Return the [x, y] coordinate for the center point of the cell that contains the specified text.  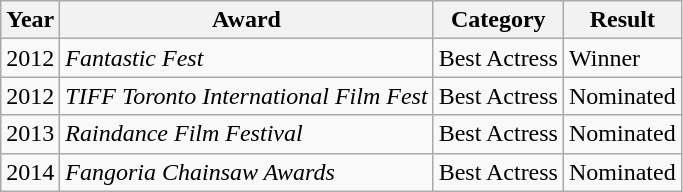
2014 [30, 172]
TIFF Toronto International Film Fest [246, 96]
Raindance Film Festival [246, 134]
Fangoria Chainsaw Awards [246, 172]
Award [246, 20]
Result [622, 20]
Year [30, 20]
Fantastic Fest [246, 58]
Category [498, 20]
Winner [622, 58]
2013 [30, 134]
